Detect which cell encompasses the target text, then output its (x, y) center coordinate. 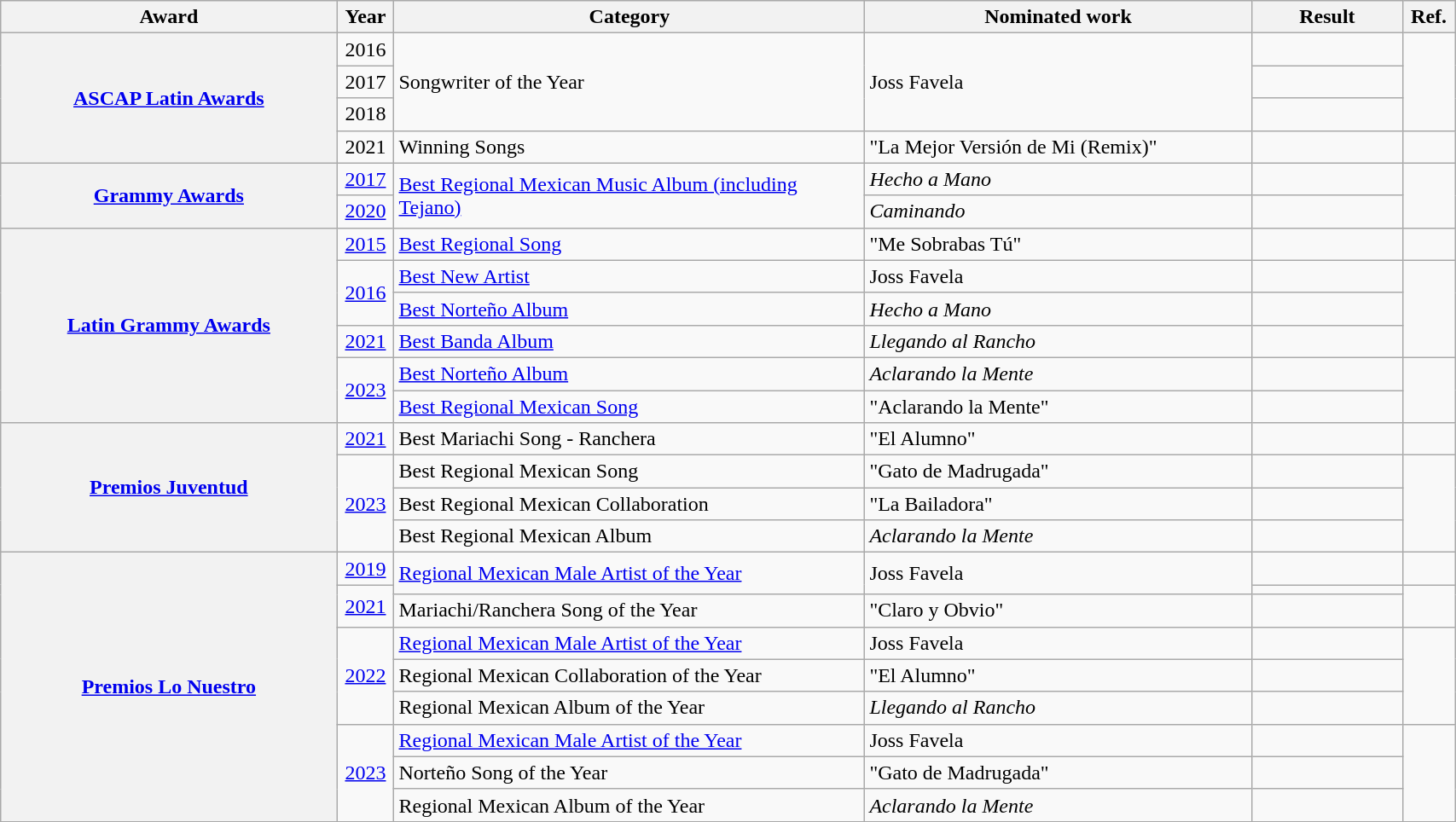
Nominated work (1058, 17)
2018 (365, 114)
2020 (365, 211)
Best Regional Mexican Music Album (including Tejano) (629, 195)
Mariachi/Ranchera Song of the Year (629, 611)
Category (629, 17)
2019 (365, 569)
Best Regional Song (629, 244)
Winning Songs (629, 147)
Latin Grammy Awards (169, 325)
"Claro y Obvio" (1058, 611)
"Aclarando la Mente" (1058, 407)
ASCAP Latin Awards (169, 98)
Best New Artist (629, 276)
Best Regional Mexican Album (629, 536)
Best Mariachi Song - Ranchera (629, 439)
"La Bailadora" (1058, 504)
Premios Lo Nuestro (169, 687)
Caminando (1058, 211)
Year (365, 17)
Premios Juventud (169, 488)
Ref. (1430, 17)
"La Mejor Versión de Mi (Remix)" (1058, 147)
Result (1327, 17)
"Me Sobrabas Tú" (1058, 244)
Award (169, 17)
Norteño Song of the Year (629, 773)
Regional Mexican Collaboration of the Year (629, 675)
2022 (365, 675)
Songwriter of the Year (629, 82)
2015 (365, 244)
Best Banda Album (629, 341)
Grammy Awards (169, 195)
Best Regional Mexican Collaboration (629, 504)
